Return (X, Y) of the center of cell containing provided text 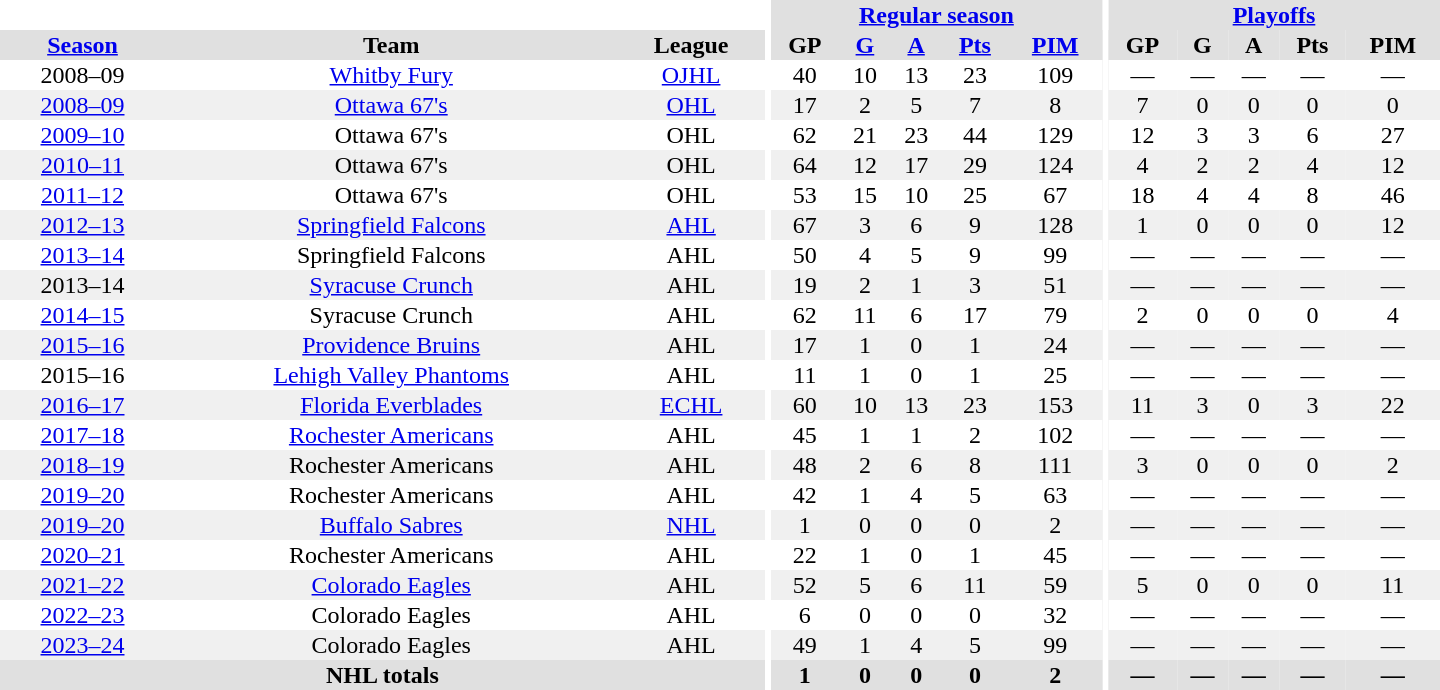
63 (1055, 495)
18 (1142, 195)
2023–24 (82, 645)
42 (804, 495)
153 (1055, 405)
2018–19 (82, 465)
Buffalo Sabres (391, 525)
2011–12 (82, 195)
102 (1055, 435)
50 (804, 255)
Whitby Fury (391, 75)
124 (1055, 165)
109 (1055, 75)
League (690, 45)
49 (804, 645)
52 (804, 585)
59 (1055, 585)
64 (804, 165)
2016–17 (82, 405)
2009–10 (82, 135)
40 (804, 75)
32 (1055, 615)
Lehigh Valley Phantoms (391, 375)
111 (1055, 465)
29 (975, 165)
53 (804, 195)
19 (804, 285)
128 (1055, 225)
15 (864, 195)
48 (804, 465)
Team (391, 45)
2021–22 (82, 585)
ECHL (690, 405)
2014–15 (82, 315)
Providence Bruins (391, 345)
NHL (690, 525)
51 (1055, 285)
129 (1055, 135)
2010–11 (82, 165)
Playoffs (1274, 15)
79 (1055, 315)
44 (975, 135)
2012–13 (82, 225)
46 (1393, 195)
24 (1055, 345)
Regular season (936, 15)
Season (82, 45)
60 (804, 405)
NHL totals (382, 675)
2022–23 (82, 615)
2017–18 (82, 435)
2020–21 (82, 555)
OJHL (690, 75)
21 (864, 135)
27 (1393, 135)
Florida Everblades (391, 405)
